Identify which cell holds the provided text, then report its [X, Y] central coordinate. 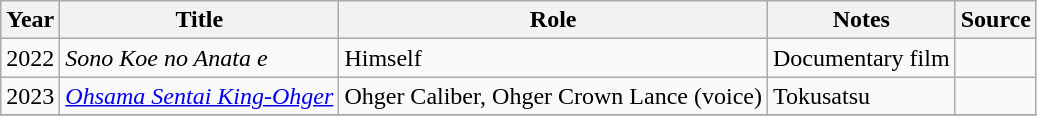
Title [200, 20]
Sono Koe no Anata e [200, 58]
2022 [30, 58]
Ohger Caliber, Ohger Crown Lance (voice) [554, 96]
Role [554, 20]
Year [30, 20]
Tokusatsu [861, 96]
2023 [30, 96]
Notes [861, 20]
Documentary film [861, 58]
Source [996, 20]
Himself [554, 58]
Ohsama Sentai King-Ohger [200, 96]
